Scan for the cell matching the given text and deliver its [x, y] coordinate at center. 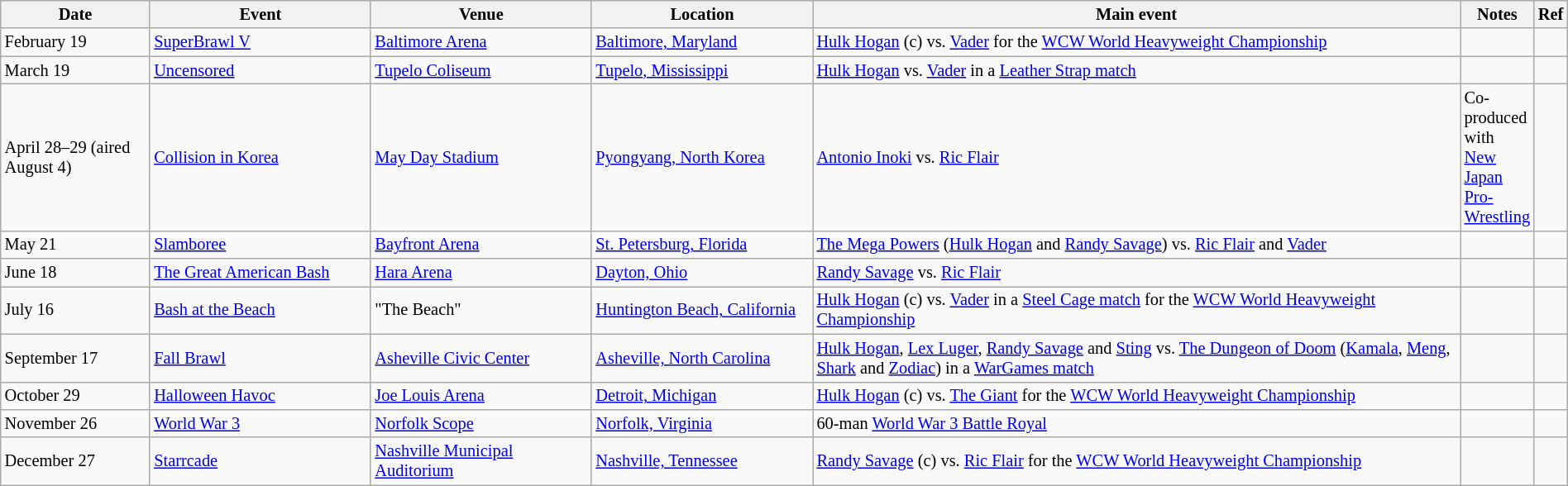
Norfolk, Virginia [701, 423]
Bash at the Beach [260, 310]
Starrcade [260, 461]
Hulk Hogan (c) vs. Vader in a Steel Cage match for the WCW World Heavyweight Championship [1136, 310]
February 19 [76, 42]
Event [260, 14]
Asheville, North Carolina [701, 358]
Bayfront Arena [481, 245]
Joe Louis Arena [481, 396]
Slamboree [260, 245]
The Great American Bash [260, 273]
November 26 [76, 423]
Detroit, Michigan [701, 396]
March 19 [76, 70]
Randy Savage vs. Ric Flair [1136, 273]
Hulk Hogan, Lex Luger, Randy Savage and Sting vs. The Dungeon of Doom (Kamala, Meng, Shark and Zodiac) in a WarGames match [1136, 358]
Antonio Inoki vs. Ric Flair [1136, 157]
Venue [481, 14]
Huntington Beach, California [701, 310]
Hulk Hogan (c) vs. Vader for the WCW World Heavyweight Championship [1136, 42]
St. Petersburg, Florida [701, 245]
Uncensored [260, 70]
Co-produced with New Japan Pro-Wrestling [1497, 157]
October 29 [76, 396]
Tupelo Coliseum [481, 70]
Date [76, 14]
Norfolk Scope [481, 423]
May Day Stadium [481, 157]
Baltimore, Maryland [701, 42]
Randy Savage (c) vs. Ric Flair for the WCW World Heavyweight Championship [1136, 461]
Asheville Civic Center [481, 358]
Hara Arena [481, 273]
Pyongyang, North Korea [701, 157]
Location [701, 14]
Halloween Havoc [260, 396]
September 17 [76, 358]
Tupelo, Mississippi [701, 70]
Dayton, Ohio [701, 273]
SuperBrawl V [260, 42]
Fall Brawl [260, 358]
July 16 [76, 310]
Hulk Hogan (c) vs. The Giant for the WCW World Heavyweight Championship [1136, 396]
April 28–29 (aired August 4) [76, 157]
"The Beach" [481, 310]
World War 3 [260, 423]
Collision in Korea [260, 157]
June 18 [76, 273]
The Mega Powers (Hulk Hogan and Randy Savage) vs. Ric Flair and Vader [1136, 245]
Nashville Municipal Auditorium [481, 461]
Baltimore Arena [481, 42]
Hulk Hogan vs. Vader in a Leather Strap match [1136, 70]
December 27 [76, 461]
60-man World War 3 Battle Royal [1136, 423]
May 21 [76, 245]
Notes [1497, 14]
Nashville, Tennessee [701, 461]
Ref [1551, 14]
Main event [1136, 14]
